Search for the cell housing the specified text and yield its [X, Y] center coordinate. 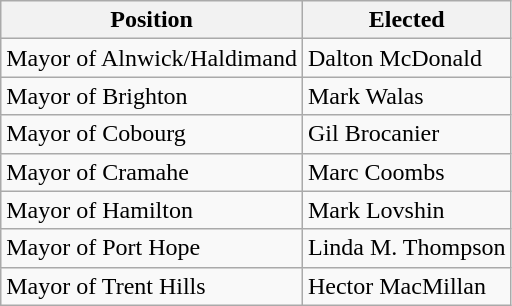
Elected [406, 20]
Gil Brocanier [406, 134]
Mayor of Cobourg [152, 134]
Mayor of Alnwick/Haldimand [152, 58]
Mayor of Trent Hills [152, 286]
Mayor of Cramahe [152, 172]
Mayor of Brighton [152, 96]
Mark Walas [406, 96]
Hector MacMillan [406, 286]
Mayor of Hamilton [152, 210]
Position [152, 20]
Linda M. Thompson [406, 248]
Marc Coombs [406, 172]
Mark Lovshin [406, 210]
Dalton McDonald [406, 58]
Mayor of Port Hope [152, 248]
